For the text-containing cell, return its midpoint in (x, y) coordinate format. 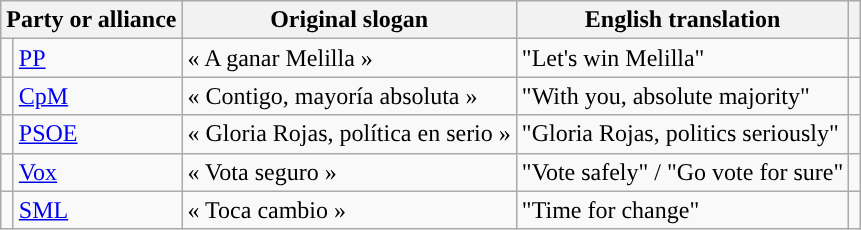
"Let's win Melilla" (682, 58)
"With you, absolute majority" (682, 96)
SML (98, 210)
« A ganar Melilla » (349, 58)
« Contigo, mayoría absoluta » (349, 96)
"Time for change" (682, 210)
English translation (682, 20)
« Toca cambio » (349, 210)
Party or alliance (92, 20)
"Gloria Rojas, politics seriously" (682, 134)
« Vota seguro » (349, 172)
Original slogan (349, 20)
"Vote safely" / "Go vote for sure" (682, 172)
« Gloria Rojas, política en serio » (349, 134)
CpM (98, 96)
PSOE (98, 134)
PP (98, 58)
Vox (98, 172)
